Provide the [x, y] coordinate of the cell's center where the given text is located.  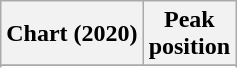
Peakposition [189, 34]
Chart (2020) [72, 34]
